From the cell containing the given text, extract its center point as [x, y] coordinate. 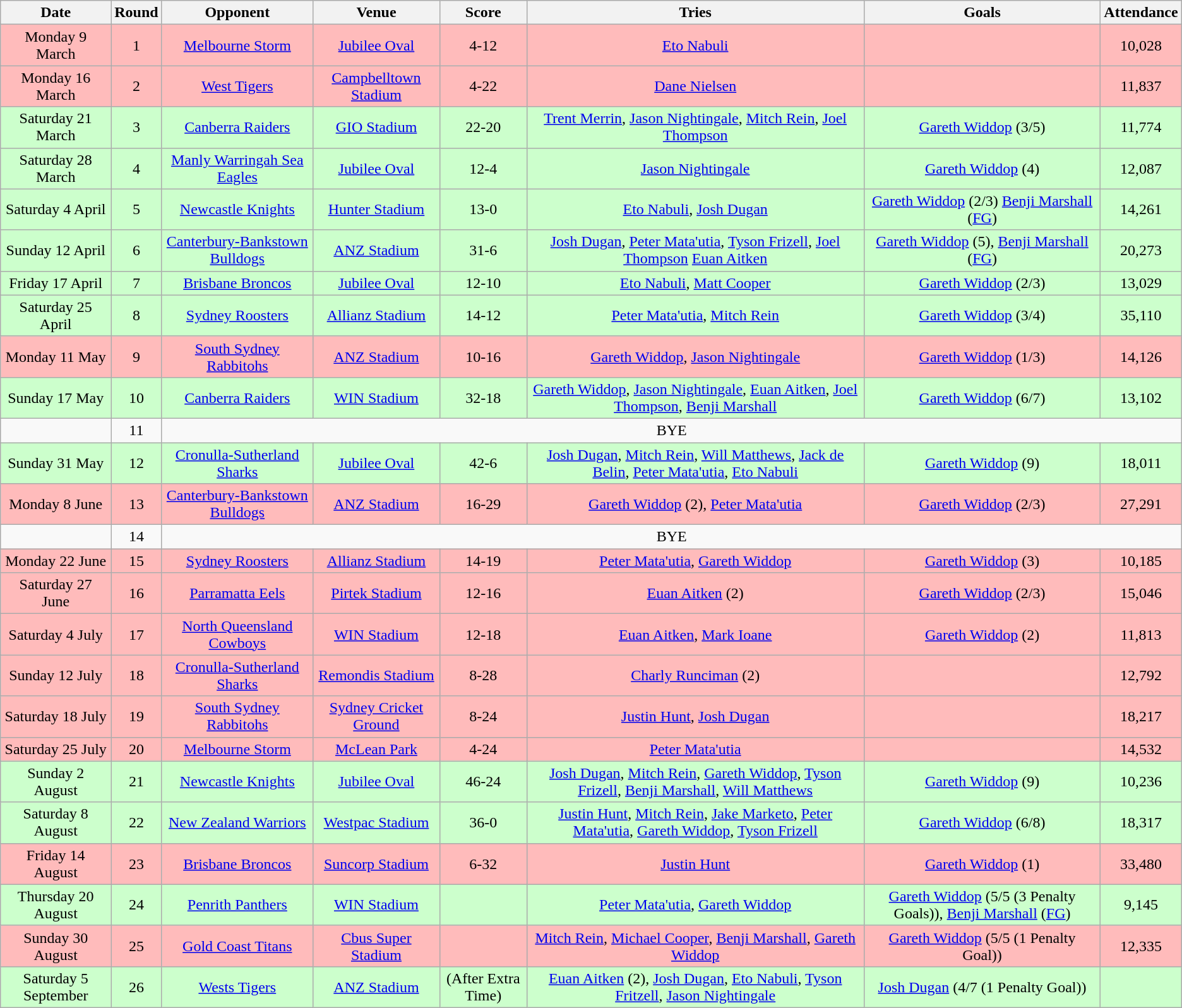
Attendance [1141, 13]
McLean Park [376, 749]
14,126 [1141, 356]
West Tigers [237, 86]
Friday 17 April [56, 283]
Gareth Widdop (5/5 (1 Penalty Goal)) [982, 946]
31-6 [483, 250]
10-16 [483, 356]
12-16 [483, 594]
Sunday 30 August [56, 946]
Penrith Panthers [237, 904]
12,792 [1141, 676]
46-24 [483, 782]
Mitch Rein, Michael Cooper, Benji Marshall, Gareth Widdop [695, 946]
Gareth Widdop (3/5) [982, 128]
Saturday 28 March [56, 168]
5 [136, 210]
Gareth Widdop (2), Peter Mata'utia [695, 504]
Tries [695, 13]
12 [136, 462]
Campbelltown Stadium [376, 86]
Justin Hunt, Josh Dugan [695, 716]
Saturday 25 April [56, 316]
Friday 14 August [56, 864]
12,087 [1141, 168]
Saturday 4 July [56, 634]
Eto Nabuli, Josh Dugan [695, 210]
Venue [376, 13]
Gareth Widdop (5/5 (3 Penalty Goals)), Benji Marshall (FG) [982, 904]
Gareth Widdop (5), Benji Marshall (FG) [982, 250]
Monday 8 June [56, 504]
19 [136, 716]
20 [136, 749]
9 [136, 356]
Cbus Super Stadium [376, 946]
13,102 [1141, 398]
Date [56, 13]
Peter Mata'utia, Mitch Rein [695, 316]
14,532 [1141, 749]
33,480 [1141, 864]
Gareth Widdop (3) [982, 561]
Suncorp Stadium [376, 864]
Sunday 12 April [56, 250]
Trent Merrin, Jason Nightingale, Mitch Rein, Joel Thompson [695, 128]
10,185 [1141, 561]
23 [136, 864]
27,291 [1141, 504]
Eto Nabuli, Matt Cooper [695, 283]
Saturday 5 September [56, 987]
14-12 [483, 316]
8-28 [483, 676]
Gareth Widdop (2/3) Benji Marshall (FG) [982, 210]
Sunday 17 May [56, 398]
Monday 16 March [56, 86]
Manly Warringah Sea Eagles [237, 168]
Gareth Widdop (6/7) [982, 398]
6-32 [483, 864]
6 [136, 250]
Westpac Stadium [376, 822]
Monday 9 March [56, 45]
26 [136, 987]
10,028 [1141, 45]
15,046 [1141, 594]
10 [136, 398]
Dane Nielsen [695, 86]
Charly Runciman (2) [695, 676]
Opponent [237, 13]
Josh Dugan, Mitch Rein, Will Matthews, Jack de Belin, Peter Mata'utia, Eto Nabuli [695, 462]
9,145 [1141, 904]
16-29 [483, 504]
11,813 [1141, 634]
14,261 [1141, 210]
Sunday 2 August [56, 782]
12-4 [483, 168]
20,273 [1141, 250]
Saturday 18 July [56, 716]
42-6 [483, 462]
8-24 [483, 716]
New Zealand Warriors [237, 822]
Parramatta Eels [237, 594]
Euan Aitken, Mark Ioane [695, 634]
Saturday 4 April [56, 210]
18,011 [1141, 462]
14 [136, 537]
11,837 [1141, 86]
Gareth Widdop (4) [982, 168]
24 [136, 904]
16 [136, 594]
22 [136, 822]
Gareth Widdop (1/3) [982, 356]
Josh Dugan, Mitch Rein, Gareth Widdop, Tyson Frizell, Benji Marshall, Will Matthews [695, 782]
11,774 [1141, 128]
14-19 [483, 561]
18 [136, 676]
35,110 [1141, 316]
Saturday 8 August [56, 822]
Gold Coast Titans [237, 946]
4 [136, 168]
Gareth Widdop (1) [982, 864]
Eto Nabuli [695, 45]
13,029 [1141, 283]
Gareth Widdop (2) [982, 634]
Peter Mata'utia [695, 749]
Euan Aitken (2) [695, 594]
10,236 [1141, 782]
17 [136, 634]
32-18 [483, 398]
Sunday 12 July [56, 676]
Saturday 25 July [56, 749]
7 [136, 283]
Euan Aitken (2), Josh Dugan, Eto Nabuli, Tyson Fritzell, Jason Nightingale [695, 987]
36-0 [483, 822]
12-10 [483, 283]
Pirtek Stadium [376, 594]
Saturday 21 March [56, 128]
25 [136, 946]
22-20 [483, 128]
(After Extra Time) [483, 987]
8 [136, 316]
Hunter Stadium [376, 210]
13-0 [483, 210]
13 [136, 504]
Score [483, 13]
Wests Tigers [237, 987]
15 [136, 561]
North Queensland Cowboys [237, 634]
Gareth Widdop (3/4) [982, 316]
Josh Dugan, Peter Mata'utia, Tyson Frizell, Joel Thompson Euan Aitken [695, 250]
Justin Hunt [695, 864]
Gareth Widdop, Jason Nightingale, Euan Aitken, Joel Thompson, Benji Marshall [695, 398]
21 [136, 782]
18,217 [1141, 716]
2 [136, 86]
Gareth Widdop (6/8) [982, 822]
Thursday 20 August [56, 904]
Remondis Stadium [376, 676]
Monday 11 May [56, 356]
11 [136, 430]
Justin Hunt, Mitch Rein, Jake Marketo, Peter Mata'utia, Gareth Widdop, Tyson Frizell [695, 822]
4-22 [483, 86]
Gareth Widdop, Jason Nightingale [695, 356]
Josh Dugan (4/7 (1 Penalty Goal)) [982, 987]
12-18 [483, 634]
Goals [982, 13]
12,335 [1141, 946]
Monday 22 June [56, 561]
4-24 [483, 749]
Jason Nightingale [695, 168]
18,317 [1141, 822]
Saturday 27 June [56, 594]
4-12 [483, 45]
1 [136, 45]
Sunday 31 May [56, 462]
Sydney Cricket Ground [376, 716]
3 [136, 128]
Round [136, 13]
GIO Stadium [376, 128]
